Return the (x, y) coordinate for the center point of the cell that contains the specified text.  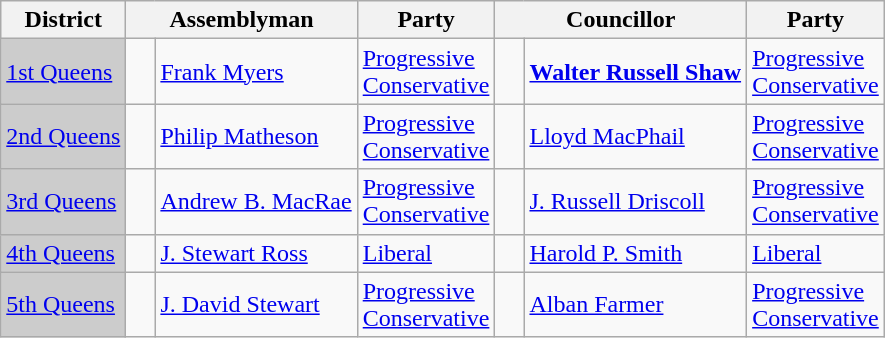
Assemblyman (242, 20)
Alban Farmer (636, 304)
3rd Queens (64, 202)
District (64, 20)
Councillor (621, 20)
Andrew B. MacRae (256, 202)
J. David Stewart (256, 304)
Philip Matheson (256, 136)
Harold P. Smith (636, 253)
Frank Myers (256, 72)
Lloyd MacPhail (636, 136)
Walter Russell Shaw (636, 72)
4th Queens (64, 253)
J. Stewart Ross (256, 253)
2nd Queens (64, 136)
5th Queens (64, 304)
1st Queens (64, 72)
J. Russell Driscoll (636, 202)
